Output the [x, y] coordinate of the center of the cell containing the given text.  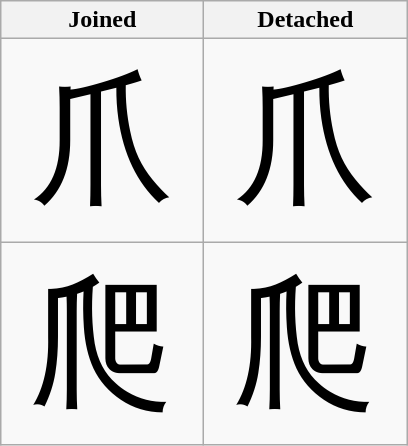
Joined [102, 20]
Detached [306, 20]
